Detect which cell encompasses the target text, then output its (x, y) center coordinate. 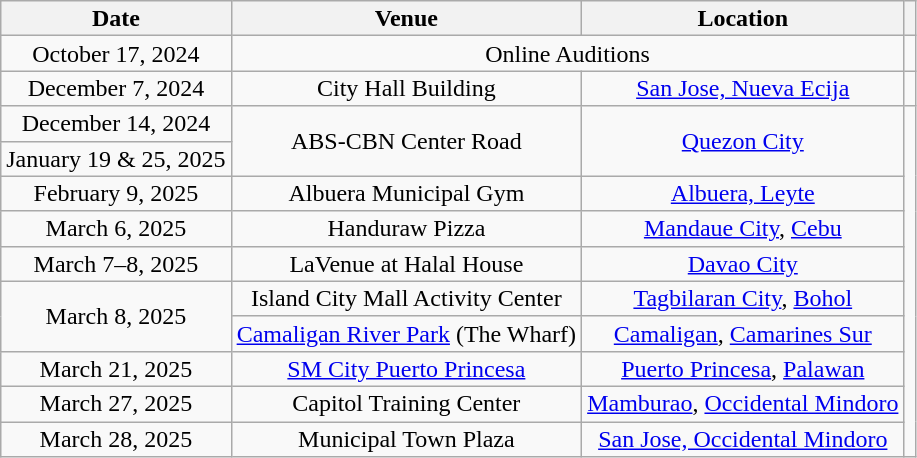
Davao City (743, 264)
LaVenue at Halal House (406, 264)
SM City Puerto Princesa (406, 368)
Municipal Town Plaza (406, 440)
Online Auditions (568, 54)
March 21, 2025 (116, 368)
Quezon City (743, 141)
December 14, 2024 (116, 124)
ABS-CBN Center Road (406, 141)
March 28, 2025 (116, 440)
City Hall Building (406, 88)
Island City Mall Activity Center (406, 298)
October 17, 2024 (116, 54)
March 7–8, 2025 (116, 264)
March 27, 2025 (116, 404)
Handuraw Pizza (406, 228)
Capitol Training Center (406, 404)
Albuera, Leyte (743, 194)
March 8, 2025 (116, 316)
Camaligan, Camarines Sur (743, 334)
Mandaue City, Cebu (743, 228)
February 9, 2025 (116, 194)
January 19 & 25, 2025 (116, 158)
Location (743, 18)
Puerto Princesa, Palawan (743, 368)
Camaligan River Park (The Wharf) (406, 334)
Venue (406, 18)
December 7, 2024 (116, 88)
Mamburao, Occidental Mindoro (743, 404)
Tagbilaran City, Bohol (743, 298)
Albuera Municipal Gym (406, 194)
San Jose, Occidental Mindoro (743, 440)
San Jose, Nueva Ecija (743, 88)
Date (116, 18)
March 6, 2025 (116, 228)
